From the cell containing the given text, extract its center point as [x, y] coordinate. 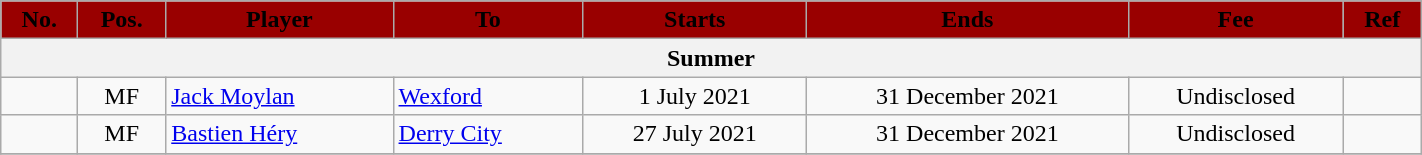
No. [40, 20]
Fee [1236, 20]
Wexford [488, 96]
Bastien Héry [280, 134]
Pos. [122, 20]
To [488, 20]
Ends [968, 20]
Starts [695, 20]
1 July 2021 [695, 96]
Derry City [488, 134]
Summer [711, 58]
Player [280, 20]
27 July 2021 [695, 134]
Jack Moylan [280, 96]
Ref [1382, 20]
